Return the (X, Y) coordinate for the center point of the cell that contains the specified text.  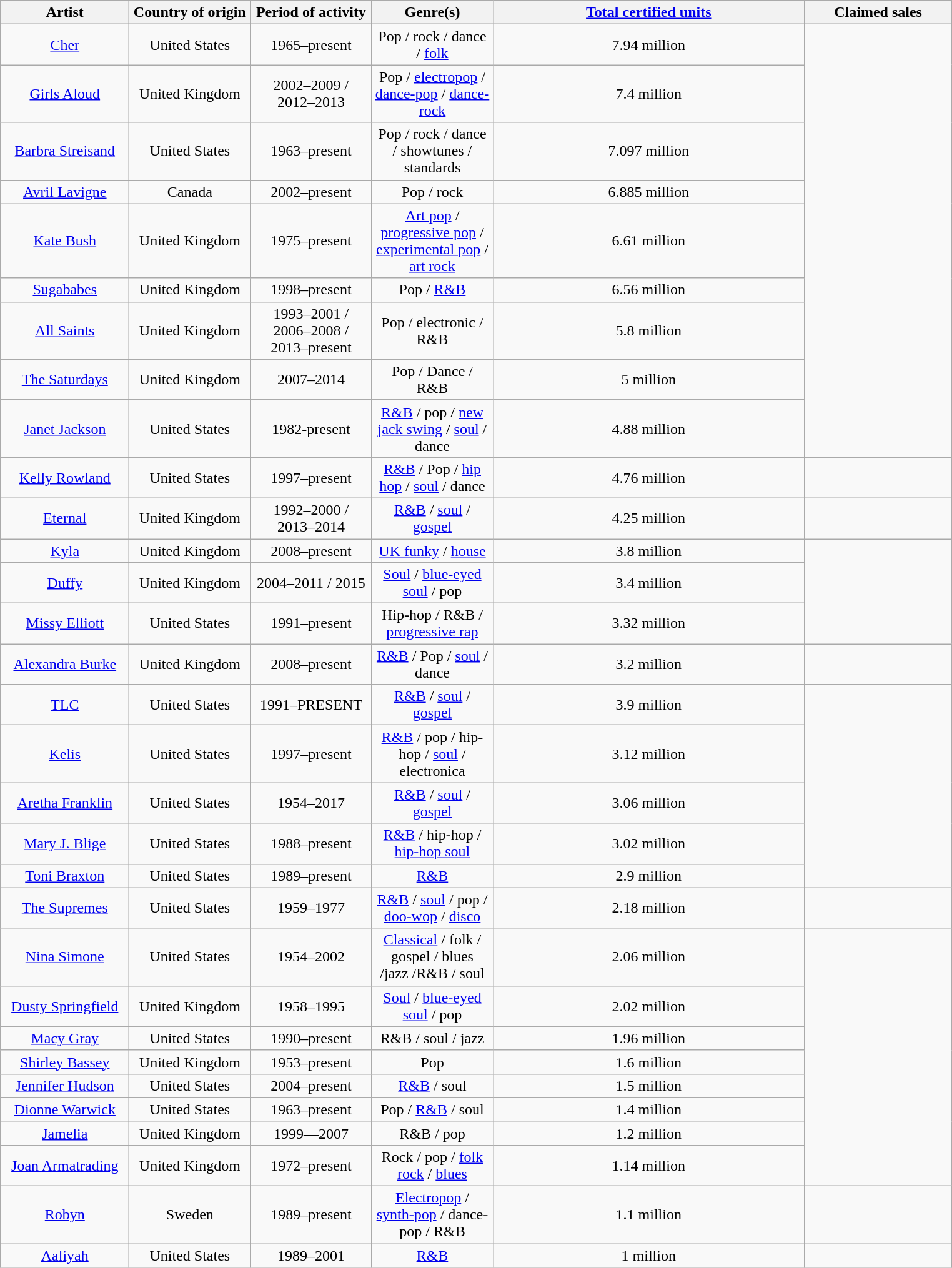
R&B / soul / pop / doo-wop / disco (432, 908)
2002–present (311, 192)
4.76 million (648, 477)
UK funky / house (432, 550)
3.8 million (648, 550)
Canada (190, 192)
Kelly Rowland (65, 477)
Janet Jackson (65, 428)
Girls Aloud (65, 94)
Cher (65, 45)
6.56 million (648, 290)
Robyn (65, 1215)
1982-present (311, 428)
3.32 million (648, 623)
Aaliyah (65, 1256)
1988–present (311, 843)
1.2 million (648, 1134)
7.097 million (648, 151)
Pop / electropop / dance-pop / dance-rock (432, 94)
Nina Simone (65, 957)
5.8 million (648, 330)
3.12 million (648, 754)
7.4 million (648, 94)
Total certified units (648, 12)
Eternal (65, 518)
Pop / R&B (432, 290)
Toni Braxton (65, 876)
1.1 million (648, 1215)
1953–present (311, 1062)
Pop / rock / dance / folk (432, 45)
Jamelia (65, 1134)
All Saints (65, 330)
1998–present (311, 290)
1.14 million (648, 1166)
1992–2000 / 2013–2014 (311, 518)
R&B / pop / new jack swing / soul / dance (432, 428)
Pop / rock / dance / showtunes / standards (432, 151)
Claimed sales (878, 12)
2004–2011 / 2015 (311, 583)
7.94 million (648, 45)
1.6 million (648, 1062)
1991–PRESENT (311, 705)
Pop / rock (432, 192)
1.4 million (648, 1109)
TLC (65, 705)
1.5 million (648, 1086)
Art pop / progressive pop / experimental pop / art rock (432, 241)
1993–2001 / 2006–2008 / 2013–present (311, 330)
Duffy (65, 583)
2007–2014 (311, 380)
3.9 million (648, 705)
R&B / soul (432, 1086)
R&B / soul / jazz (432, 1038)
Period of activity (311, 12)
R&B / pop / hip-hop / soul / electronica (432, 754)
3.06 million (648, 803)
1954–2002 (311, 957)
Sweden (190, 1215)
3.02 million (648, 843)
1989–2001 (311, 1256)
Barbra Streisand (65, 151)
Alexandra Burke (65, 665)
Country of origin (190, 12)
6.61 million (648, 241)
Macy Gray (65, 1038)
Sugababes (65, 290)
Avril Lavigne (65, 192)
R&B / hip-hop / hip-hop soul (432, 843)
1959–1977 (311, 908)
Kate Bush (65, 241)
2004–present (311, 1086)
2.02 million (648, 1006)
5 million (648, 380)
1972–present (311, 1166)
4.25 million (648, 518)
1.96 million (648, 1038)
Pop / R&B / soul (432, 1109)
3.2 million (648, 665)
Joan Armatrading (65, 1166)
R&B / Pop / soul / dance (432, 665)
The Saturdays (65, 380)
1954–2017 (311, 803)
1990–present (311, 1038)
2002–2009 / 2012–2013 (311, 94)
3.4 million (648, 583)
Electropop / synth-pop / dance-pop / R&B (432, 1215)
Pop (432, 1062)
1 million (648, 1256)
Aretha Franklin (65, 803)
Kyla (65, 550)
4.88 million (648, 428)
2.18 million (648, 908)
The Supremes (65, 908)
Genre(s) (432, 12)
1999—2007 (311, 1134)
6.885 million (648, 192)
1991–present (311, 623)
Hip-hop / R&B / progressive rap (432, 623)
Classical / folk / gospel / blues /jazz /R&B / soul (432, 957)
1965–present (311, 45)
Pop / Dance / R&B (432, 380)
Pop / electronic / R&B (432, 330)
R&B / Pop / hip hop / soul / dance (432, 477)
1975–present (311, 241)
Dionne Warwick (65, 1109)
Jennifer Hudson (65, 1086)
R&B / pop (432, 1134)
Missy Elliott (65, 623)
Mary J. Blige (65, 843)
Dusty Springfield (65, 1006)
2.9 million (648, 876)
Rock / pop / folk rock / blues (432, 1166)
Kelis (65, 754)
Shirley Bassey (65, 1062)
Artist (65, 12)
1958–1995 (311, 1006)
2.06 million (648, 957)
